Find where the given text appears and provide that cell's center as (X, Y) coordinate. 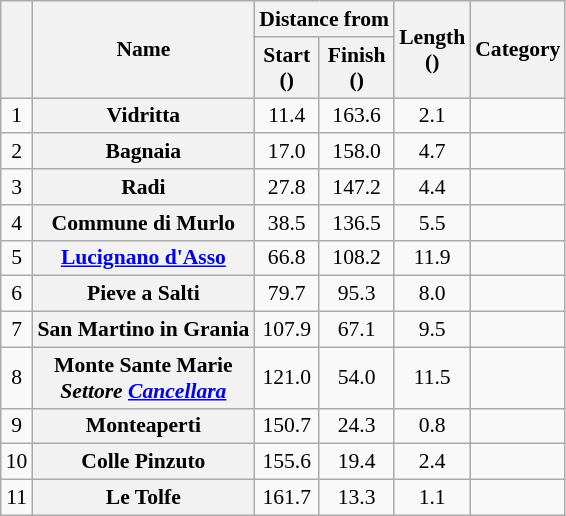
163.6 (356, 116)
Commune di Murlo (143, 223)
4 (17, 223)
4.4 (432, 187)
Monte Sante MarieSettore Cancellara (143, 378)
161.7 (286, 498)
Distance from (324, 19)
Finish() (356, 68)
5.5 (432, 223)
3 (17, 187)
19.4 (356, 462)
Pieve a Salti (143, 294)
Vidritta (143, 116)
Bagnaia (143, 152)
121.0 (286, 378)
Radi (143, 187)
Length() (432, 50)
27.8 (286, 187)
158.0 (356, 152)
1.1 (432, 498)
8 (17, 378)
4.7 (432, 152)
17.0 (286, 152)
11.4 (286, 116)
9.5 (432, 330)
0.8 (432, 426)
107.9 (286, 330)
67.1 (356, 330)
2 (17, 152)
11.9 (432, 258)
San Martino in Grania (143, 330)
2.1 (432, 116)
66.8 (286, 258)
155.6 (286, 462)
8.0 (432, 294)
54.0 (356, 378)
38.5 (286, 223)
11 (17, 498)
Lucignano d'Asso (143, 258)
95.3 (356, 294)
6 (17, 294)
136.5 (356, 223)
108.2 (356, 258)
Category (518, 50)
10 (17, 462)
150.7 (286, 426)
5 (17, 258)
Name (143, 50)
24.3 (356, 426)
2.4 (432, 462)
79.7 (286, 294)
9 (17, 426)
1 (17, 116)
147.2 (356, 187)
Monteaperti (143, 426)
7 (17, 330)
11.5 (432, 378)
Le Tolfe (143, 498)
Start() (286, 68)
13.3 (356, 498)
Colle Pinzuto (143, 462)
